Locate the cell with the specified text and output its [X, Y] center coordinate. 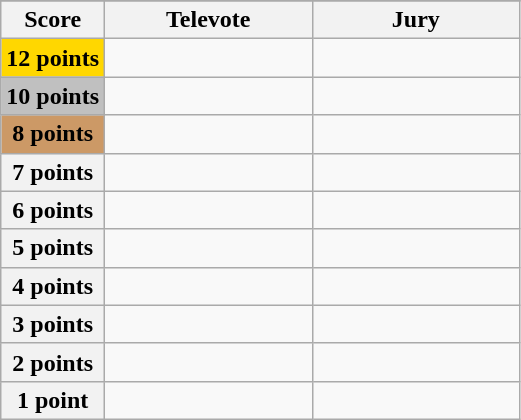
3 points [53, 324]
Jury [416, 20]
10 points [53, 96]
7 points [53, 172]
Televote [209, 20]
Score [53, 20]
2 points [53, 362]
8 points [53, 134]
5 points [53, 248]
1 point [53, 400]
6 points [53, 210]
12 points [53, 58]
4 points [53, 286]
